Search for the cell housing the specified text and yield its [X, Y] center coordinate. 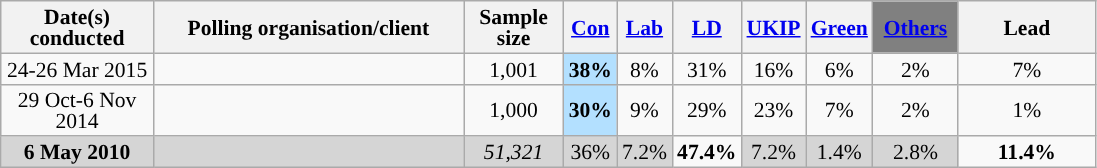
29 Oct-6 Nov 2014 [78, 110]
Date(s)conducted [78, 27]
2.8% [916, 152]
Lab [644, 27]
1.4% [840, 152]
1,001 [514, 68]
1% [1027, 110]
47.4% [706, 152]
36% [590, 152]
Others [916, 27]
Polling organisation/client [308, 27]
23% [774, 110]
8% [644, 68]
16% [774, 68]
Sample size [514, 27]
LD [706, 27]
31% [706, 68]
9% [644, 110]
Lead [1027, 27]
UKIP [774, 27]
6 May 2010 [78, 152]
Con [590, 27]
1,000 [514, 110]
30% [590, 110]
Green [840, 27]
24-26 Mar 2015 [78, 68]
11.4% [1027, 152]
29% [706, 110]
38% [590, 68]
51,321 [514, 152]
6% [840, 68]
